Return the [x, y] coordinate for the center point of the cell that contains the specified text.  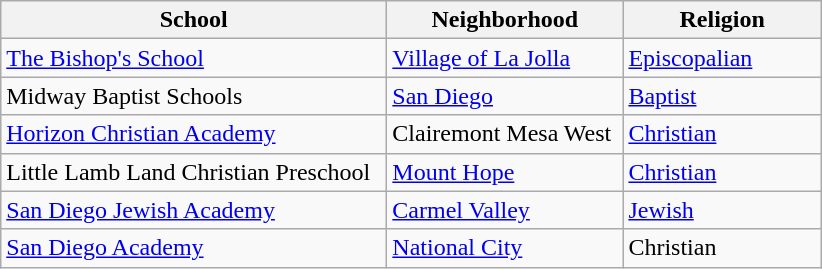
Neighborhood [505, 20]
Mount Hope [505, 172]
Village of La Jolla [505, 58]
Religion [722, 20]
Episcopalian [722, 58]
Horizon Christian Academy [194, 134]
Baptist [722, 96]
School [194, 20]
Carmel Valley [505, 210]
San Diego [505, 96]
National City [505, 248]
Little Lamb Land Christian Preschool [194, 172]
San Diego Jewish Academy [194, 210]
Midway Baptist Schools [194, 96]
Clairemont Mesa West [505, 134]
The Bishop's School [194, 58]
San Diego Academy [194, 248]
Jewish [722, 210]
